For the text-containing cell, return its midpoint in [x, y] coordinate format. 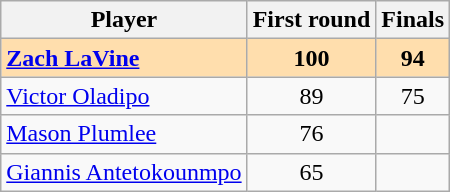
Giannis Antetokounmpo [124, 172]
94 [413, 58]
89 [312, 96]
Finals [413, 20]
65 [312, 172]
Mason Plumlee [124, 134]
Zach LaVine [124, 58]
Victor Oladipo [124, 96]
100 [312, 58]
First round [312, 20]
76 [312, 134]
75 [413, 96]
Player [124, 20]
